Identify which cell holds the provided text, then report its (X, Y) central coordinate. 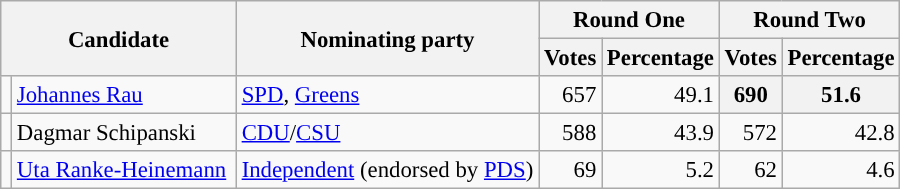
588 (570, 133)
657 (570, 95)
51.6 (841, 95)
Candidate (119, 38)
43.9 (661, 133)
CDU/CSU (387, 133)
Uta Ranke-Heinemann (124, 170)
690 (750, 95)
Round Two (810, 20)
572 (750, 133)
Round One (630, 20)
5.2 (661, 170)
49.1 (661, 95)
Johannes Rau (124, 95)
62 (750, 170)
SPD, Greens (387, 95)
69 (570, 170)
Nominating party (387, 38)
42.8 (841, 133)
Dagmar Schipanski (124, 133)
4.6 (841, 170)
Independent (endorsed by PDS) (387, 170)
